Detect which cell encompasses the target text, then output its (x, y) center coordinate. 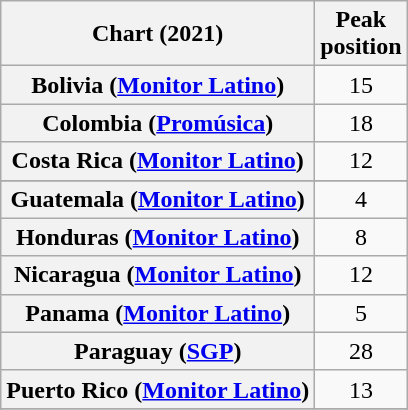
13 (361, 389)
Paraguay (SGP) (158, 351)
Chart (2021) (158, 34)
4 (361, 199)
Guatemala (Monitor Latino) (158, 199)
Nicaragua (Monitor Latino) (158, 275)
Bolivia (Monitor Latino) (158, 85)
Colombia (Promúsica) (158, 123)
Costa Rica (Monitor Latino) (158, 161)
Peakposition (361, 34)
5 (361, 313)
Puerto Rico (Monitor Latino) (158, 389)
18 (361, 123)
8 (361, 237)
28 (361, 351)
15 (361, 85)
Honduras (Monitor Latino) (158, 237)
Panama (Monitor Latino) (158, 313)
